Return the [X, Y] coordinate for the center point of the cell that contains the specified text.  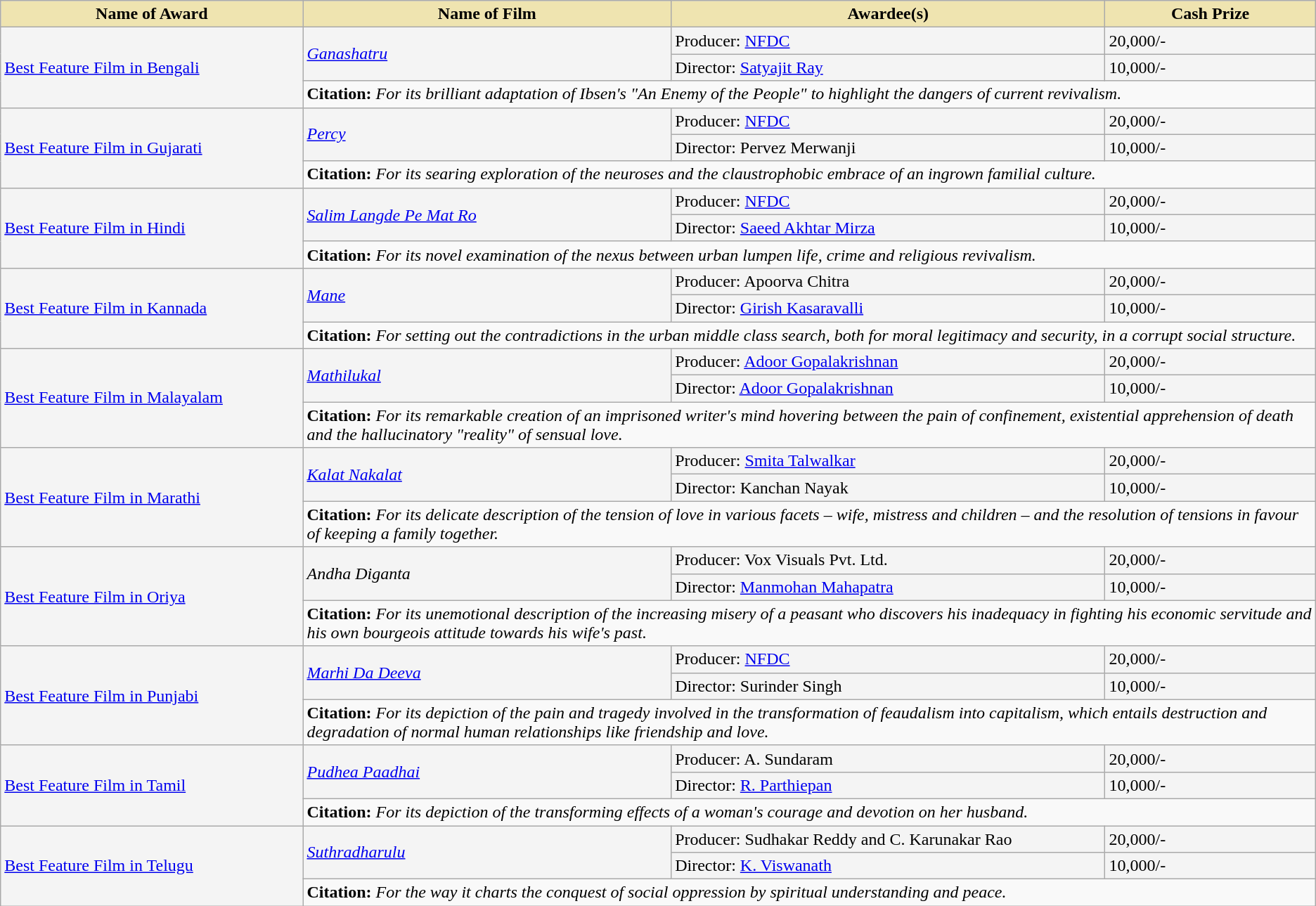
Citation: For its brilliant adaptation of Ibsen's "An Enemy of the People" to highlight the dangers of current revivalism. [809, 94]
Best Feature Film in Oriya [152, 596]
Producer: Adoor Gopalakrishnan [889, 362]
Producer: Smita Talwalkar [889, 461]
Best Feature Film in Punjabi [152, 696]
Name of Film [487, 14]
Suthradharulu [487, 852]
Best Feature Film in Malayalam [152, 398]
Best Feature Film in Hindi [152, 228]
Best Feature Film in Bengali [152, 67]
Mane [487, 295]
Director: Satyajit Ray [889, 67]
Citation: For the way it charts the conquest of social oppression by spiritual understanding and peace. [809, 893]
Salim Langde Pe Mat Ro [487, 214]
Director: Kanchan Nayak [889, 488]
Director: Surinder Singh [889, 686]
Citation: For setting out the contradictions in the urban middle class search, both for moral legitimacy and security, in a corrupt social structure. [809, 335]
Director: R. Parthiepan [889, 785]
Producer: Vox Visuals Pvt. Ltd. [889, 560]
Best Feature Film in Tamil [152, 785]
Andha Diganta [487, 574]
Best Feature Film in Marathi [152, 498]
Marhi Da Deeva [487, 673]
Producer: A. Sundaram [889, 758]
Best Feature Film in Gujarati [152, 148]
Citation: For its searing exploration of the neuroses and the claustrophobic embrace of an ingrown familial culture. [809, 174]
Director: Girish Kasaravalli [889, 308]
Director: Saeed Akhtar Mirza [889, 228]
Director: Manmohan Mahapatra [889, 587]
Ganashatru [487, 54]
Kalat Nakalat [487, 474]
Percy [487, 134]
Producer: Apoorva Chitra [889, 281]
Citation: For its depiction of the transforming effects of a woman's courage and devotion on her husband. [809, 812]
Best Feature Film in Telugu [152, 865]
Best Feature Film in Kannada [152, 308]
Producer: Sudhakar Reddy and C. Karunakar Rao [889, 839]
Director: K. Viswanath [889, 866]
Director: Adoor Gopalakrishnan [889, 389]
Pudhea Paadhai [487, 772]
Awardee(s) [889, 14]
Director: Pervez Merwanji [889, 148]
Cash Prize [1211, 14]
Citation: For its novel examination of the nexus between urban lumpen life, crime and religious revivalism. [809, 254]
Mathilukal [487, 375]
Name of Award [152, 14]
